Pinpoint the cell where the given text exists, returning its [x, y] midpoint coordinate. 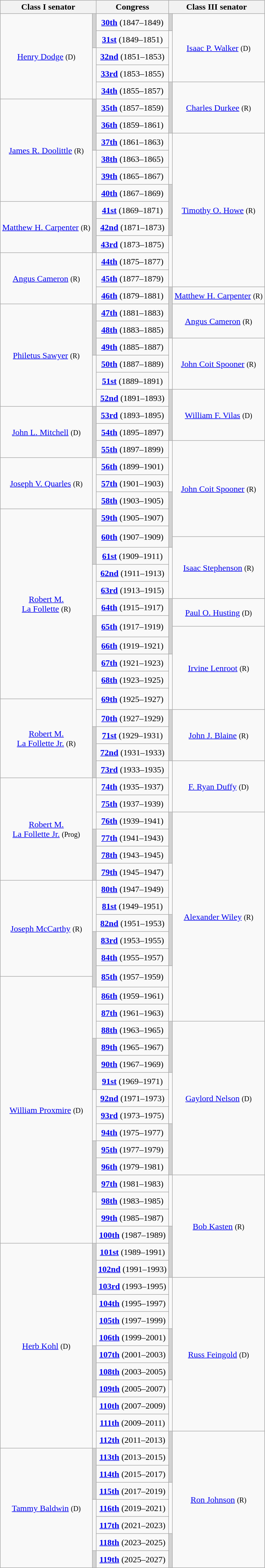
80th (1947–1949) [132, 889]
40th (1867–1869) [132, 193]
78th (1943–1945) [132, 855]
William F. Vilas (D) [219, 415]
Isaac P. Walker (D) [219, 48]
34th (1855–1857) [132, 91]
36th (1859–1861) [132, 125]
48th (1883–1885) [132, 330]
76th (1939–1941) [132, 821]
38th (1863–1865) [132, 159]
33rd (1853–1855) [132, 74]
Class I senator [48, 7]
50th (1887–1889) [132, 364]
Tammy Baldwin (D) [46, 1508]
87th (1961–1963) [132, 1013]
88th (1963–1965) [132, 1030]
54th (1895–1897) [132, 432]
93rd (1973–1975) [132, 1115]
74th (1935–1937) [132, 787]
61st (1909–1911) [132, 556]
42nd (1871–1873) [132, 227]
56th (1899–1901) [132, 466]
37th (1861–1863) [132, 142]
31st (1849–1851) [132, 39]
97th (1981–1983) [132, 1184]
73rd (1933–1935) [132, 770]
Charles Durkee (R) [219, 108]
51st (1889–1891) [132, 381]
102nd (1991–1993) [132, 1269]
41st (1869–1871) [132, 210]
Robert M.La Follette Jr. (R) [46, 739]
52nd (1891–1893) [132, 398]
35th (1857–1859) [132, 108]
89th (1965–1967) [132, 1047]
58th (1903–1905) [132, 501]
104th (1995–1997) [132, 1303]
119th (2025–2027) [132, 1559]
96th (1979–1981) [132, 1167]
Philetus Sawyer (R) [46, 355]
117th (2021–2023) [132, 1525]
75th (1937–1939) [132, 804]
67th (1921–1923) [132, 663]
84th (1955–1957) [132, 957]
Joseph V. Quarles (R) [46, 484]
62nd (1911–1913) [132, 573]
Irvine Lenroot (R) [219, 668]
57th (1901–1903) [132, 484]
Robert M.La Follette (R) [46, 604]
63rd (1913–1915) [132, 590]
John L. Mitchell (D) [46, 432]
99th (1985–1987) [132, 1218]
86th (1959–1961) [132, 996]
65th (1917–1919) [132, 627]
103rd (1993–1995) [132, 1286]
Paul O. Husting (D) [219, 613]
Henry Dodge (D) [46, 57]
60th (1907–1909) [132, 537]
59th (1905–1907) [132, 518]
Russ Feingold (D) [219, 1355]
55th (1897–1899) [132, 449]
30th (1847–1849) [132, 22]
Timothy O. Howe (R) [219, 210]
Class III senator [217, 7]
92nd (1971–1973) [132, 1098]
John J. Blaine (R) [219, 735]
Ron Johnson (R) [219, 1500]
71st (1929–1931) [132, 735]
98th (1983–1985) [132, 1201]
70th (1927–1929) [132, 718]
94th (1975–1977) [132, 1133]
106th (1999–2001) [132, 1337]
108th (2003–2005) [132, 1372]
111th (2009–2011) [132, 1423]
Gaylord Nelson (D) [219, 1098]
81st (1949–1951) [132, 906]
Isaac Stephenson (R) [219, 568]
Alexander Wiley (R) [219, 917]
79th (1945–1947) [132, 872]
Congress [132, 7]
116th (2019–2021) [132, 1508]
110th (2007–2009) [132, 1406]
100th (1987–1989) [132, 1235]
47th (1881–1883) [132, 313]
53rd (1893–1895) [132, 415]
118th (2023–2025) [132, 1542]
James R. Doolittle (R) [46, 151]
72nd (1931–1933) [132, 753]
77th (1941–1943) [132, 838]
91st (1969–1971) [132, 1081]
43rd (1873–1875) [132, 244]
F. Ryan Duffy (D) [219, 787]
105th (1997–1999) [132, 1320]
William Proxmire (D) [46, 1110]
68th (1923–1925) [132, 680]
49th (1885–1887) [132, 347]
101st (1989–1991) [132, 1252]
Joseph McCarthy (R) [46, 929]
Bob Kasten (R) [219, 1226]
112th (2011–2013) [132, 1440]
95th (1977–1979) [132, 1150]
66th (1919–1921) [132, 646]
115th (2017–2019) [132, 1491]
64th (1915–1917) [132, 607]
82nd (1951–1953) [132, 923]
46th (1879–1881) [132, 296]
85th (1957–1959) [132, 977]
Robert M.La Follette Jr. (Prog) [46, 829]
44th (1875–1877) [132, 262]
69th (1925–1927) [132, 699]
113th (2013–2015) [132, 1457]
109th (2005–2007) [132, 1389]
39th (1865–1867) [132, 176]
32nd (1851–1853) [132, 57]
Herb Kohl (D) [46, 1346]
107th (2001–2003) [132, 1355]
45th (1877–1879) [132, 279]
114th (2015–2017) [132, 1474]
90th (1967–1969) [132, 1064]
83rd (1953–1955) [132, 940]
